Output the (x, y) coordinate of the center of the cell containing the given text.  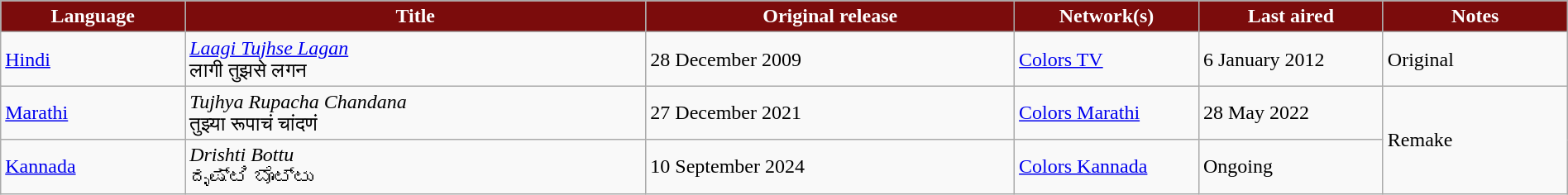
Hindi (93, 59)
Original (1475, 59)
28 December 2009 (830, 59)
Original release (830, 17)
Title (415, 17)
Laagi Tujhse Lagan लागी तुझसे लगन (415, 59)
Tujhya Rupacha Chandana तुझ्या रूपाचं चांदणं (415, 112)
Marathi (93, 112)
Network(s) (1107, 17)
10 September 2024 (830, 167)
Language (93, 17)
Kannada (93, 167)
Drishti Bottu ದೃಷ್ಟಿ ಬೊಟ್ಟು (415, 167)
Colors TV (1107, 59)
Remake (1475, 140)
Ongoing (1290, 167)
Notes (1475, 17)
Colors Marathi (1107, 112)
Colors Kannada (1107, 167)
27 December 2021 (830, 112)
28 May 2022 (1290, 112)
Last aired (1290, 17)
6 January 2012 (1290, 59)
